Determine the (x, y) coordinate at the center of the cell enclosing the given text.  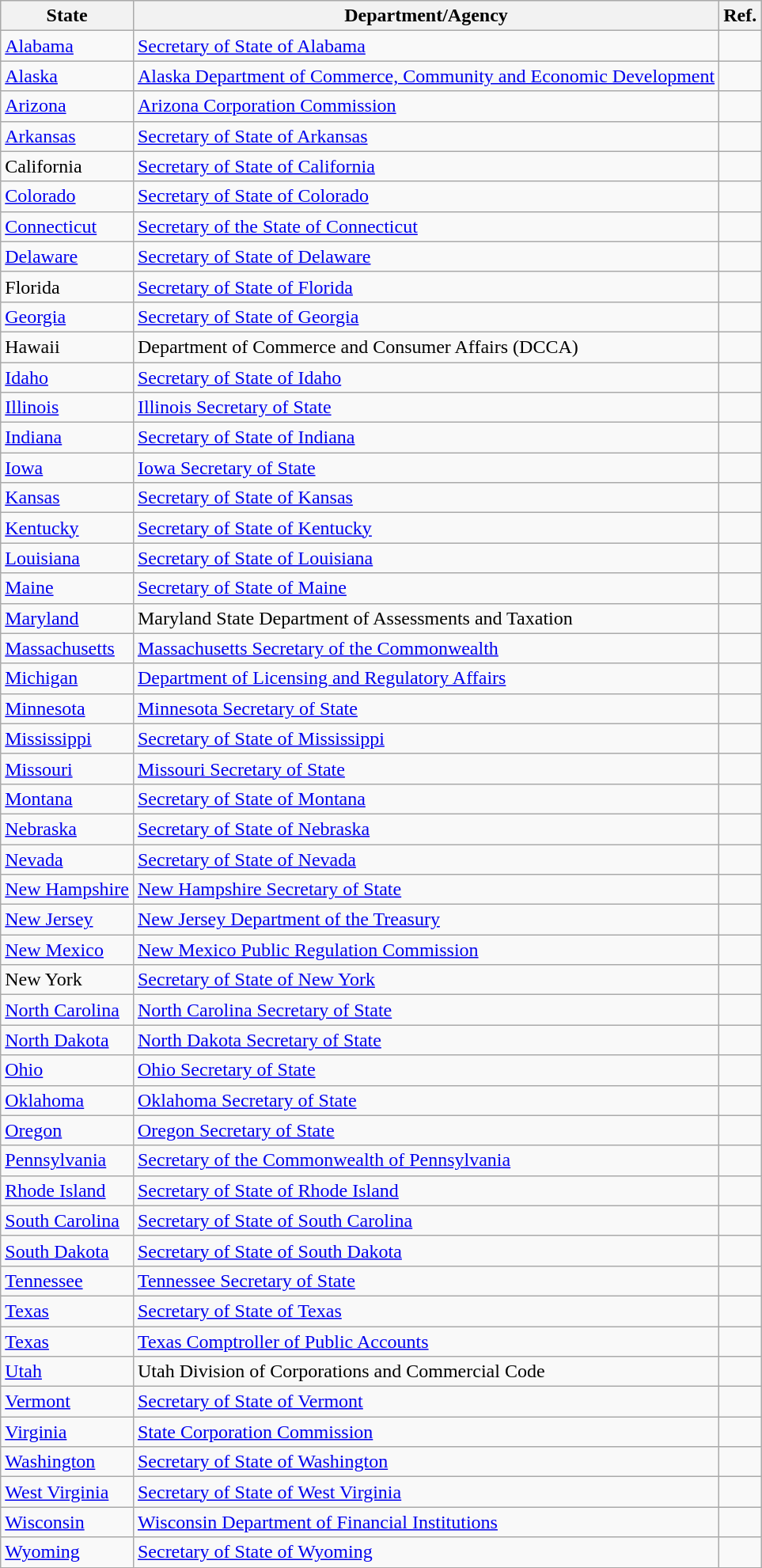
New Hampshire Secretary of State (426, 890)
Massachusetts Secretary of the Commonwealth (426, 648)
Utah Division of Corporations and Commercial Code (426, 1372)
Oklahoma Secretary of State (426, 1100)
Connecticut (67, 226)
Department of Commerce and Consumer Affairs (DCCA) (426, 347)
Wisconsin (67, 1522)
Michigan (67, 678)
Secretary of State of New York (426, 980)
Oklahoma (67, 1100)
Missouri (67, 769)
Montana (67, 799)
New Jersey (67, 920)
South Carolina (67, 1221)
Secretary of State of Rhode Island (426, 1190)
Arkansas (67, 136)
Mississippi (67, 738)
Secretary of State of Louisiana (426, 558)
North Carolina (67, 1010)
Georgia (67, 317)
Wisconsin Department of Financial Institutions (426, 1522)
Maine (67, 588)
New Jersey Department of the Treasury (426, 920)
Florida (67, 287)
Secretary of State of Georgia (426, 317)
Ohio Secretary of State (426, 1070)
Secretary of State of Arkansas (426, 136)
Secretary of State of Idaho (426, 378)
Secretary of State of South Dakota (426, 1251)
Illinois (67, 408)
Secretary of State of Delaware (426, 256)
State (67, 16)
Alabama (67, 46)
Secretary of State of Vermont (426, 1402)
South Dakota (67, 1251)
Indiana (67, 438)
Texas Comptroller of Public Accounts (426, 1342)
Idaho (67, 378)
Secretary of State of Nevada (426, 859)
Secretary of the State of Connecticut (426, 226)
West Virginia (67, 1492)
Nevada (67, 859)
Minnesota Secretary of State (426, 708)
Secretary of the Commonwealth of Pennsylvania (426, 1160)
Louisiana (67, 558)
Iowa Secretary of State (426, 468)
Secretary of State of Texas (426, 1311)
Wyoming (67, 1552)
Tennessee (67, 1281)
Tennessee Secretary of State (426, 1281)
Utah (67, 1372)
Secretary of State of Kansas (426, 498)
Secretary of State of Montana (426, 799)
Oregon Secretary of State (426, 1130)
Pennsylvania (67, 1160)
Department of Licensing and Regulatory Affairs (426, 678)
Alaska (67, 76)
North Dakota Secretary of State (426, 1040)
Secretary of State of Maine (426, 588)
Arizona Corporation Commission (426, 106)
Kentucky (67, 528)
Secretary of State of Washington (426, 1462)
Ohio (67, 1070)
Secretary of State of Indiana (426, 438)
Secretary of State of Florida (426, 287)
Secretary of State of South Carolina (426, 1221)
Department/Agency (426, 16)
Iowa (67, 468)
Secretary of State of Colorado (426, 196)
Delaware (67, 256)
Washington (67, 1462)
Secretary of State of California (426, 166)
Secretary of State of Alabama (426, 46)
Illinois Secretary of State (426, 408)
Oregon (67, 1130)
Maryland State Department of Assessments and Taxation (426, 618)
Colorado (67, 196)
Ref. (741, 16)
Virginia (67, 1432)
Secretary of State of Wyoming (426, 1552)
Maryland (67, 618)
Nebraska (67, 829)
New York (67, 980)
Secretary of State of Kentucky (426, 528)
North Dakota (67, 1040)
North Carolina Secretary of State (426, 1010)
New Mexico Public Regulation Commission (426, 950)
Kansas (67, 498)
Massachusetts (67, 648)
Hawaii (67, 347)
Secretary of State of Nebraska (426, 829)
Alaska Department of Commerce, Community and Economic Development (426, 76)
Rhode Island (67, 1190)
Arizona (67, 106)
California (67, 166)
State Corporation Commission (426, 1432)
Missouri Secretary of State (426, 769)
Secretary of State of West Virginia (426, 1492)
Vermont (67, 1402)
New Mexico (67, 950)
New Hampshire (67, 890)
Secretary of State of Mississippi (426, 738)
Minnesota (67, 708)
